For the text-containing cell, return its midpoint in [x, y] coordinate format. 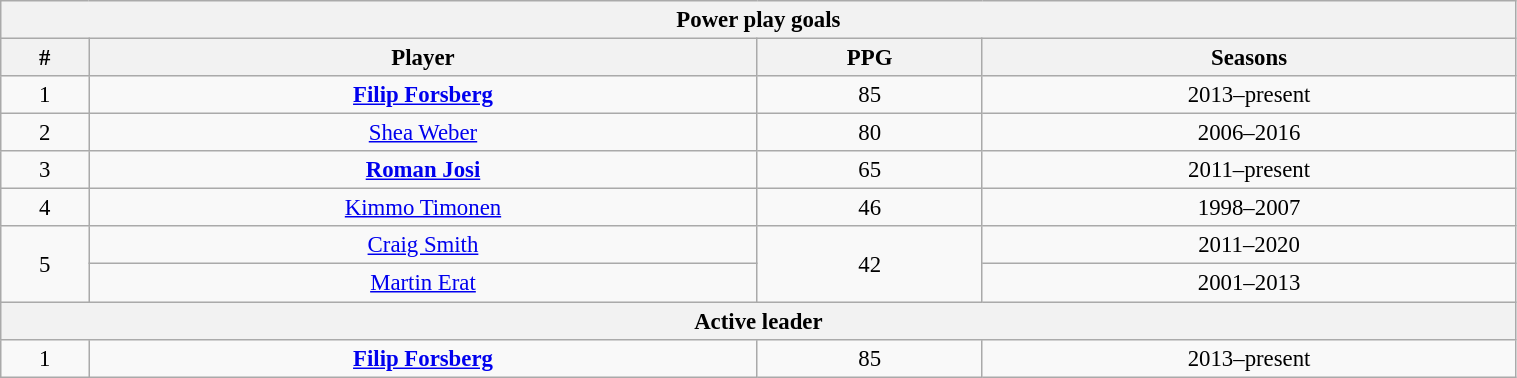
2 [45, 133]
Roman Josi [423, 170]
Craig Smith [423, 245]
3 [45, 170]
65 [870, 170]
46 [870, 208]
Active leader [758, 321]
2006–2016 [1249, 133]
5 [45, 264]
2011–2020 [1249, 245]
Player [423, 58]
42 [870, 264]
2001–2013 [1249, 283]
80 [870, 133]
Seasons [1249, 58]
Shea Weber [423, 133]
Power play goals [758, 20]
# [45, 58]
PPG [870, 58]
1998–2007 [1249, 208]
4 [45, 208]
Martin Erat [423, 283]
2011–present [1249, 170]
Kimmo Timonen [423, 208]
